Identify which cell holds the provided text, then report its [X, Y] central coordinate. 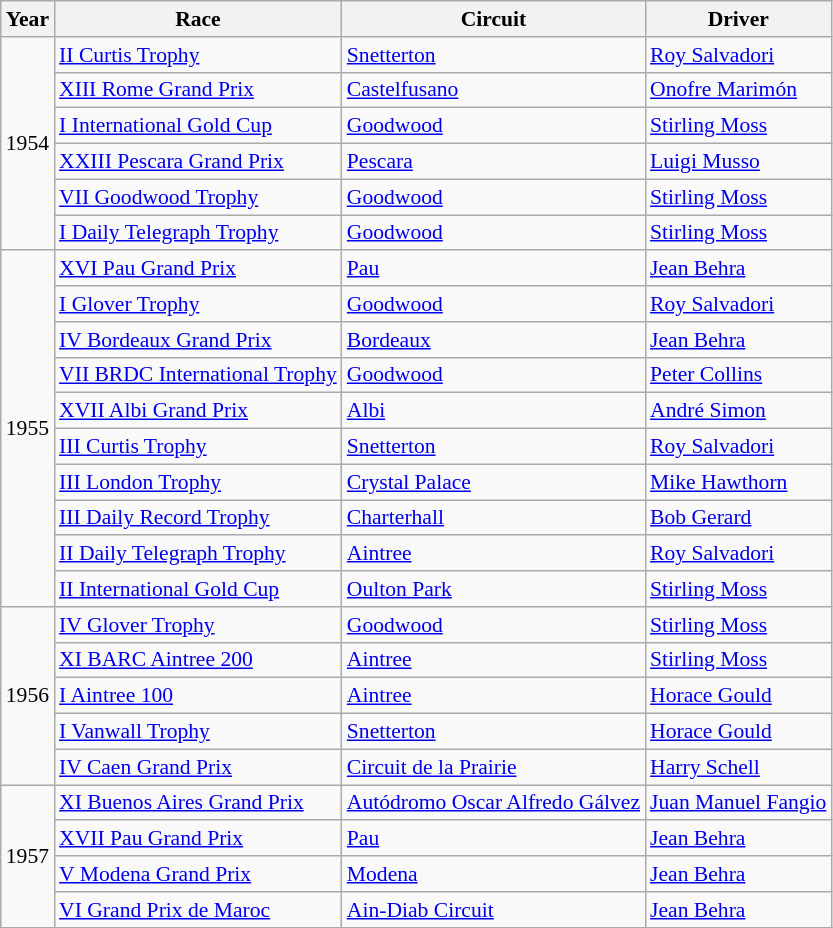
IV Bordeaux Grand Prix [198, 340]
Charterhall [494, 518]
Juan Manuel Fangio [738, 803]
Crystal Palace [494, 482]
I International Gold Cup [198, 126]
1956 [28, 696]
III London Trophy [198, 482]
1957 [28, 856]
Castelfusano [494, 90]
Circuit de la Prairie [494, 767]
1954 [28, 144]
II Daily Telegraph Trophy [198, 554]
Peter Collins [738, 375]
IV Glover Trophy [198, 625]
I Vanwall Trophy [198, 732]
XVII Albi Grand Prix [198, 411]
I Aintree 100 [198, 696]
VII BRDC International Trophy [198, 375]
Driver [738, 19]
Circuit [494, 19]
Ain-Diab Circuit [494, 910]
Year [28, 19]
XVII Pau Grand Prix [198, 839]
Race [198, 19]
Pescara [494, 162]
André Simon [738, 411]
XVI Pau Grand Prix [198, 269]
XI Buenos Aires Grand Prix [198, 803]
Mike Hawthorn [738, 482]
Albi [494, 411]
III Curtis Trophy [198, 447]
Bordeaux [494, 340]
Harry Schell [738, 767]
Modena [494, 874]
Onofre Marimón [738, 90]
Autódromo Oscar Alfredo Gálvez [494, 803]
VI Grand Prix de Maroc [198, 910]
II Curtis Trophy [198, 55]
II International Gold Cup [198, 589]
XI BARC Aintree 200 [198, 660]
I Daily Telegraph Trophy [198, 233]
VII Goodwood Trophy [198, 197]
XIII Rome Grand Prix [198, 90]
Bob Gerard [738, 518]
V Modena Grand Prix [198, 874]
XXIII Pescara Grand Prix [198, 162]
I Glover Trophy [198, 304]
Oulton Park [494, 589]
1955 [28, 429]
IV Caen Grand Prix [198, 767]
III Daily Record Trophy [198, 518]
Luigi Musso [738, 162]
